Extract the (x, y) coordinate from the center of the cell holding the provided text.  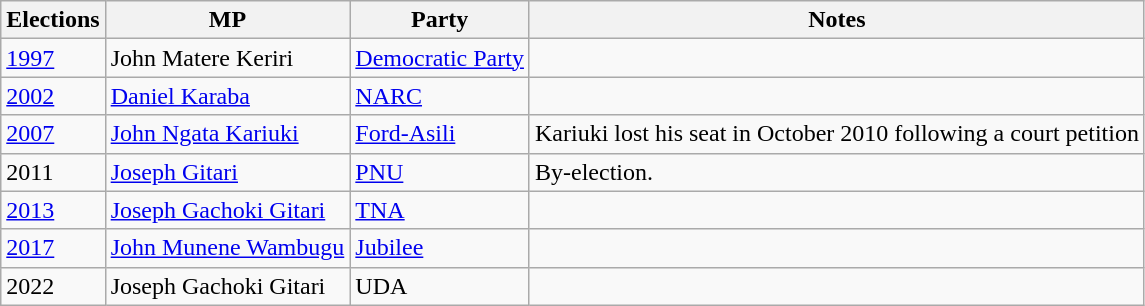
Daniel Karaba (228, 96)
2017 (53, 248)
John Munene Wambugu (228, 248)
1997 (53, 58)
By-election. (836, 172)
2007 (53, 134)
PNU (440, 172)
UDA (440, 286)
NARC (440, 96)
John Ngata Kariuki (228, 134)
Notes (836, 20)
Joseph Gitari (228, 172)
2011 (53, 172)
Jubilee (440, 248)
John Matere Keriri (228, 58)
Elections (53, 20)
2002 (53, 96)
Kariuki lost his seat in October 2010 following a court petition (836, 134)
MP (228, 20)
2013 (53, 210)
Ford-Asili (440, 134)
2022 (53, 286)
Democratic Party (440, 58)
TNA (440, 210)
Party (440, 20)
